Pinpoint the cell where the given text exists, returning its (x, y) midpoint coordinate. 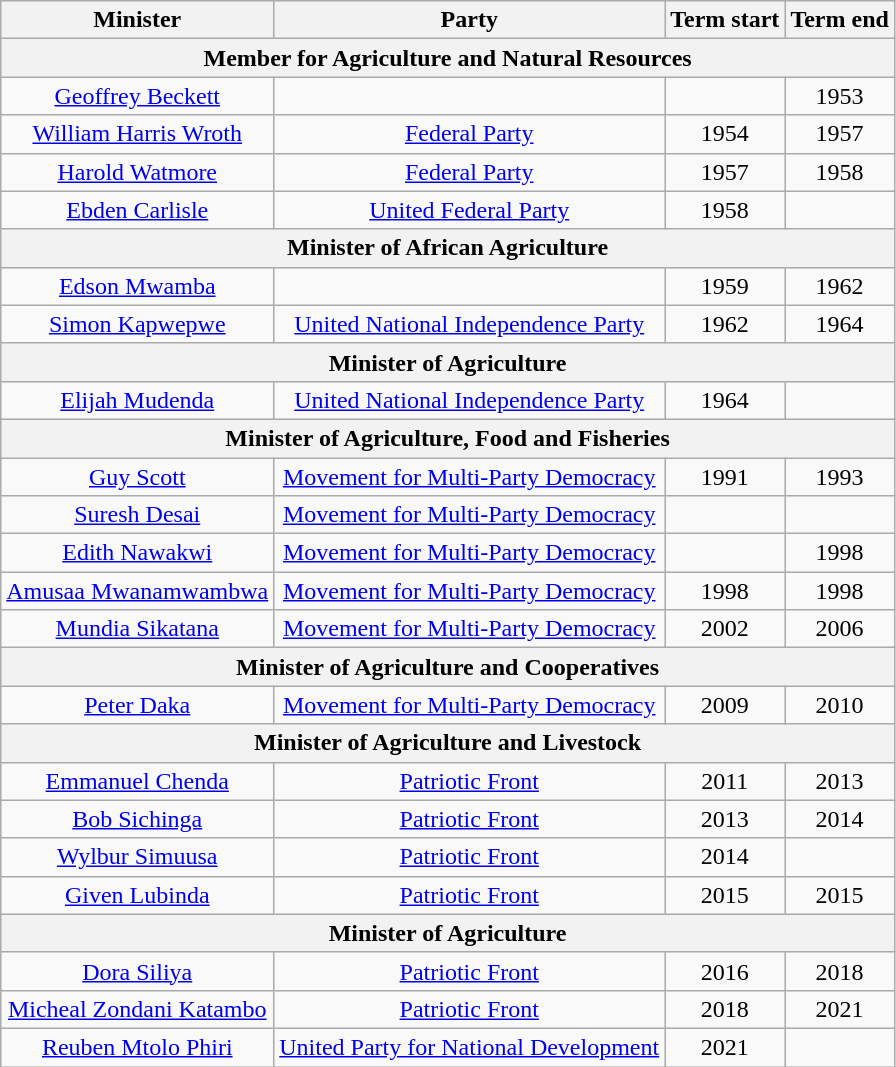
Minister of Agriculture and Cooperatives (448, 667)
Member for Agriculture and Natural Resources (448, 58)
Minister of Agriculture and Livestock (448, 743)
Emmanuel Chenda (138, 781)
1991 (725, 477)
2006 (840, 629)
1953 (840, 96)
Suresh Desai (138, 515)
Term end (840, 20)
William Harris Wroth (138, 134)
Mundia Sikatana (138, 629)
Micheal Zondani Katambo (138, 1009)
Wylbur Simuusa (138, 857)
Dora Siliya (138, 971)
2011 (725, 781)
1959 (725, 286)
Simon Kapwepwe (138, 324)
Reuben Mtolo Phiri (138, 1047)
Term start (725, 20)
Edson Mwamba (138, 286)
Minister of African Agriculture (448, 248)
Guy Scott (138, 477)
Elijah Mudenda (138, 400)
Ebden Carlisle (138, 210)
2002 (725, 629)
Geoffrey Beckett (138, 96)
1993 (840, 477)
Bob Sichinga (138, 819)
Edith Nawakwi (138, 553)
United Federal Party (470, 210)
Peter Daka (138, 705)
1954 (725, 134)
Harold Watmore (138, 172)
2009 (725, 705)
Party (470, 20)
2016 (725, 971)
Given Lubinda (138, 895)
United Party for National Development (470, 1047)
Minister (138, 20)
Minister of Agriculture, Food and Fisheries (448, 438)
2010 (840, 705)
Amusaa Mwanamwambwa (138, 591)
